Search for the cell housing the specified text and yield its [x, y] center coordinate. 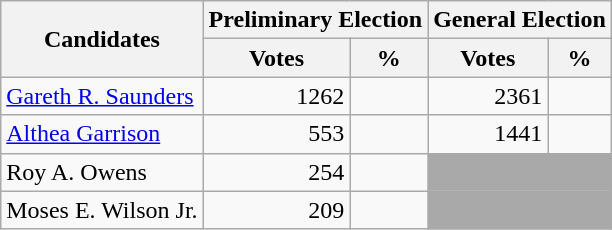
1262 [276, 96]
Candidates [102, 39]
Althea Garrison [102, 134]
254 [276, 172]
2361 [488, 96]
Gareth R. Saunders [102, 96]
General Election [520, 20]
Roy A. Owens [102, 172]
553 [276, 134]
209 [276, 210]
Moses E. Wilson Jr. [102, 210]
1441 [488, 134]
Preliminary Election [316, 20]
